Return (X, Y) of the center of cell containing provided text 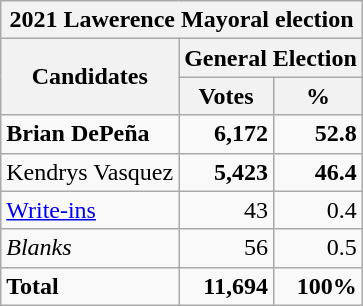
2021 Lawerence Mayoral election (182, 20)
6,172 (226, 134)
5,423 (226, 172)
% (318, 96)
11,694 (226, 286)
Candidates (90, 77)
Votes (226, 96)
Blanks (90, 248)
General Election (271, 58)
0.4 (318, 210)
0.5 (318, 248)
52.8 (318, 134)
Write-ins (90, 210)
Kendrys Vasquez (90, 172)
43 (226, 210)
Brian DePeña (90, 134)
56 (226, 248)
100% (318, 286)
Total (90, 286)
46.4 (318, 172)
